Return (X, Y) of the center of cell containing provided text 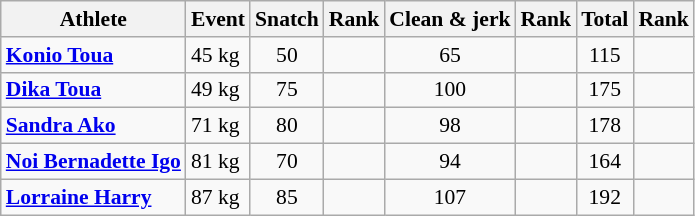
115 (604, 55)
192 (604, 197)
178 (604, 126)
65 (450, 55)
49 kg (218, 90)
Noi Bernadette Igo (94, 162)
Snatch (287, 19)
71 kg (218, 126)
175 (604, 90)
50 (287, 55)
80 (287, 126)
Event (218, 19)
94 (450, 162)
107 (450, 197)
Clean & jerk (450, 19)
98 (450, 126)
70 (287, 162)
87 kg (218, 197)
Sandra Ako (94, 126)
Dika Toua (94, 90)
Konio Toua (94, 55)
164 (604, 162)
Total (604, 19)
81 kg (218, 162)
85 (287, 197)
100 (450, 90)
75 (287, 90)
Lorraine Harry (94, 197)
45 kg (218, 55)
Athlete (94, 19)
